Detect which cell encompasses the target text, then output its [X, Y] center coordinate. 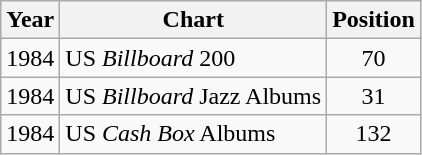
US Cash Box Albums [194, 134]
US Billboard Jazz Albums [194, 96]
Year [30, 20]
31 [374, 96]
Chart [194, 20]
70 [374, 58]
132 [374, 134]
US Billboard 200 [194, 58]
Position [374, 20]
